From the cell containing the given text, extract its center point as (x, y) coordinate. 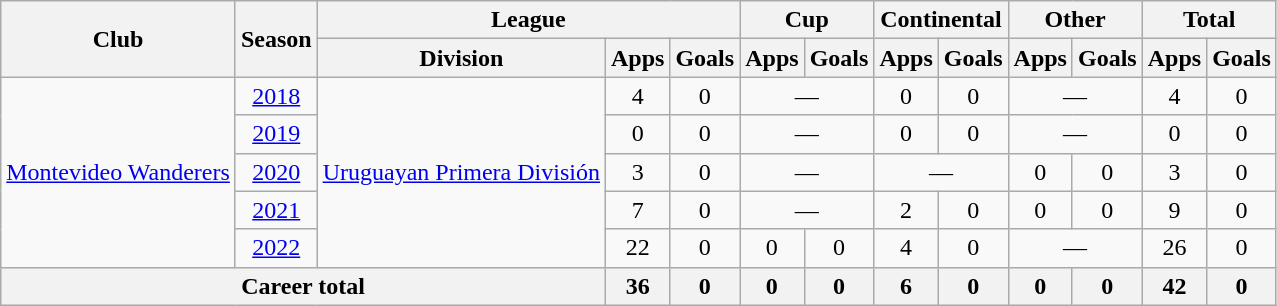
Other (1075, 20)
42 (1174, 286)
7 (637, 210)
Club (118, 39)
2 (906, 210)
22 (637, 248)
2021 (276, 210)
2019 (276, 134)
36 (637, 286)
Season (276, 39)
Uruguayan Primera División (461, 172)
Career total (304, 286)
6 (906, 286)
Cup (807, 20)
2018 (276, 96)
2022 (276, 248)
2020 (276, 172)
9 (1174, 210)
League (528, 20)
Division (461, 58)
26 (1174, 248)
Continental (941, 20)
Montevideo Wanderers (118, 172)
Total (1209, 20)
